Provide the [x, y] coordinate of the cell's center where the given text is located.  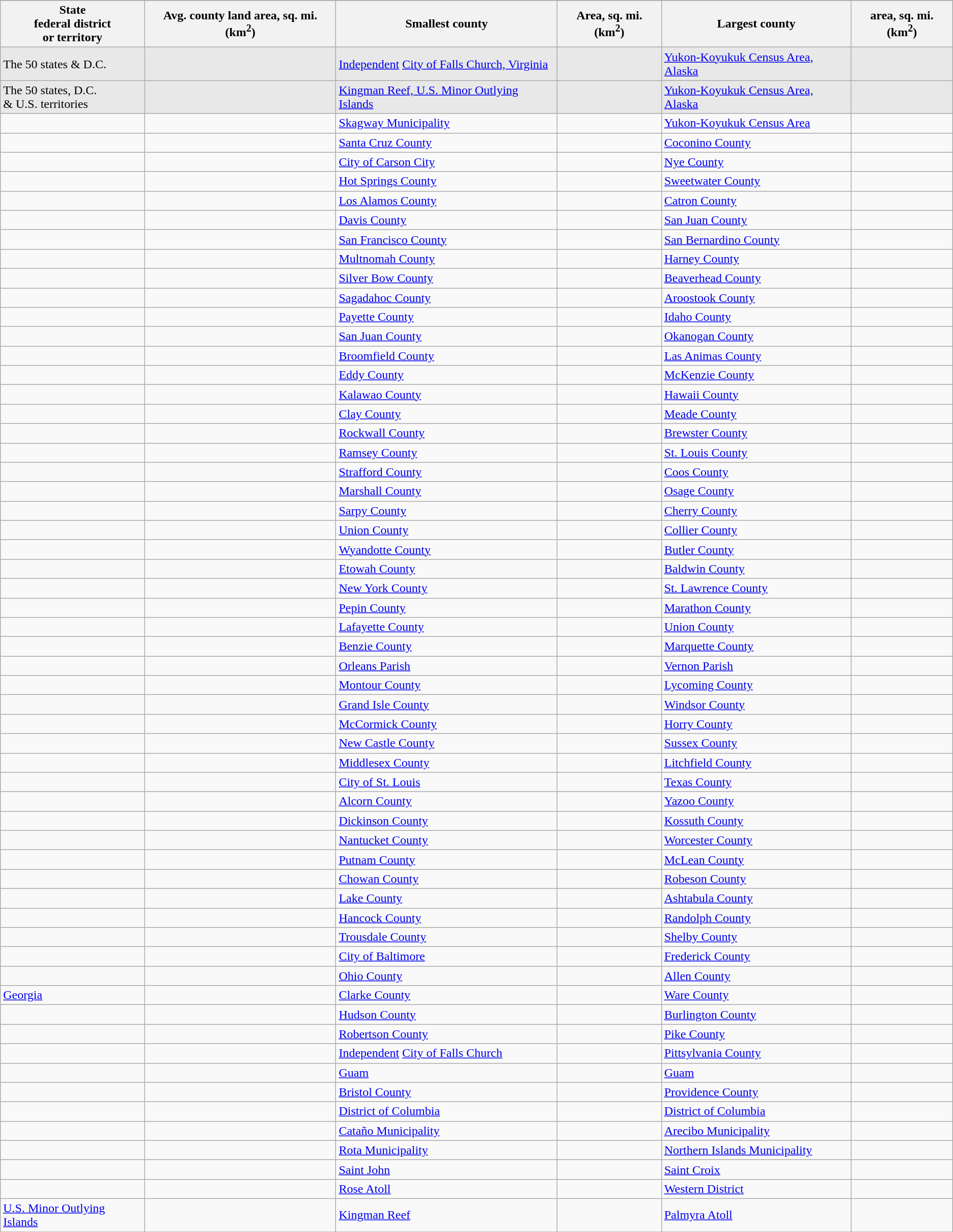
Okanogan County [756, 337]
Shelby County [756, 937]
Worcester County [756, 840]
Brewster County [756, 433]
Ohio County [447, 976]
Randolph County [756, 918]
Skagway Municipality [447, 123]
Multnomah County [447, 259]
Northern Islands Municipality [756, 1150]
area, sq. mi. (km2) [902, 24]
New York County [447, 588]
Orleans Parish [447, 666]
Alcorn County [447, 801]
San Francisco County [447, 239]
San Bernardino County [756, 239]
McCormick County [447, 724]
The 50 states & D.C. [72, 64]
Western District [756, 1189]
Butler County [756, 549]
Sussex County [756, 743]
Pittsylvania County [756, 1053]
Marquette County [756, 647]
City of St. Louis [447, 782]
Putnam County [447, 859]
Middlesex County [447, 763]
Nye County [756, 162]
Burlington County [756, 1015]
New Castle County [447, 743]
Litchfield County [756, 763]
Rockwall County [447, 433]
Kossuth County [756, 821]
Palmyra Atoll [756, 1215]
Eddy County [447, 375]
Sarpy County [447, 511]
Rose Atoll [447, 1189]
Hancock County [447, 918]
Payette County [447, 317]
Montour County [447, 685]
Trousdale County [447, 937]
Lafayette County [447, 627]
Silver Bow County [447, 278]
Coconino County [756, 143]
Pepin County [447, 607]
Largest county [756, 24]
McLean County [756, 859]
Lake County [447, 898]
Catron County [756, 201]
Chowan County [447, 879]
Beaverhead County [756, 278]
Frederick County [756, 957]
Windsor County [756, 705]
State federal district or territory [72, 24]
Kalawao County [447, 395]
The 50 states, D.C. & U.S. territories [72, 97]
Independent City of Falls Church, Virginia [447, 64]
Georgia [72, 995]
Ware County [756, 995]
Saint Croix [756, 1169]
Sweetwater County [756, 181]
Providence County [756, 1092]
Kingman Reef, U.S. Minor Outlying Islands [447, 97]
Clarke County [447, 995]
Saint John [447, 1169]
Las Animas County [756, 356]
Meade County [756, 414]
Idaho County [756, 317]
Hudson County [447, 1015]
St. Lawrence County [756, 588]
Kingman Reef [447, 1215]
City of Carson City [447, 162]
U.S. Minor Outlying Islands [72, 1215]
St. Louis County [756, 453]
Benzie County [447, 647]
Independent City of Falls Church [447, 1053]
Cataño Municipality [447, 1131]
Grand Isle County [447, 705]
Nantucket County [447, 840]
Texas County [756, 782]
Ashtabula County [756, 898]
Bristol County [447, 1092]
Marathon County [756, 607]
Cherry County [756, 511]
Davis County [447, 220]
City of Baltimore [447, 957]
Strafford County [447, 472]
Marshall County [447, 491]
Aroostook County [756, 298]
Etowah County [447, 569]
Yazoo County [756, 801]
Clay County [447, 414]
Horry County [756, 724]
Broomfield County [447, 356]
Coos County [756, 472]
Baldwin County [756, 569]
Lycoming County [756, 685]
Harney County [756, 259]
Osage County [756, 491]
Arecibo Municipality [756, 1131]
Hot Springs County [447, 181]
Robeson County [756, 879]
Rota Municipality [447, 1150]
Yukon-Koyukuk Census Area [756, 123]
Sagadahoc County [447, 298]
Area, sq. mi. (km2) [610, 24]
Los Alamos County [447, 201]
Santa Cruz County [447, 143]
Avg. county land area, sq. mi. (km2) [240, 24]
Dickinson County [447, 821]
Allen County [756, 976]
Vernon Parish [756, 666]
Smallest county [447, 24]
Hawaii County [756, 395]
Robertson County [447, 1034]
Collier County [756, 530]
McKenzie County [756, 375]
Wyandotte County [447, 549]
Pike County [756, 1034]
Ramsey County [447, 453]
